From the cell containing the given text, extract its center point as [X, Y] coordinate. 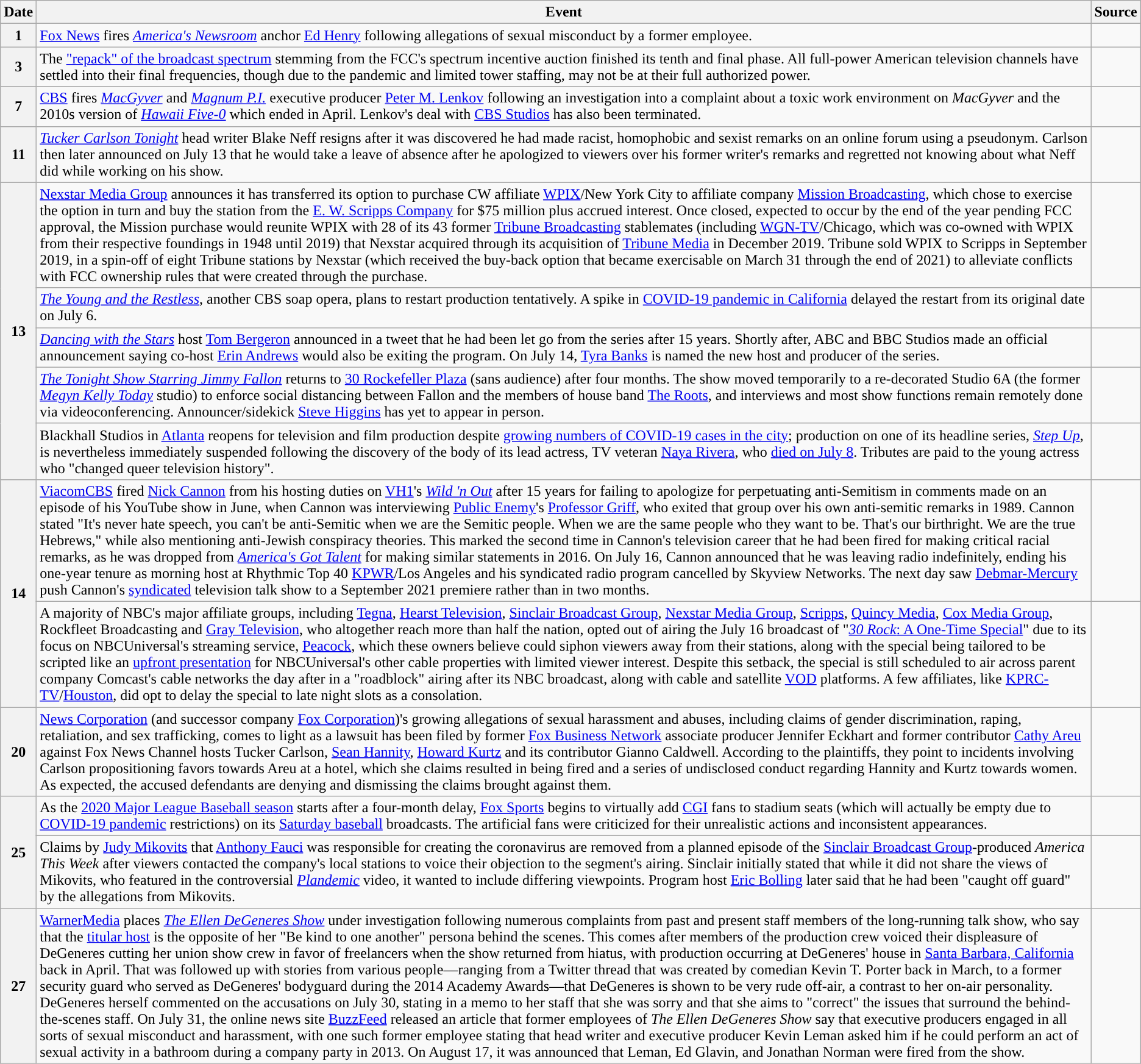
11 [18, 154]
14 [18, 593]
25 [18, 852]
20 [18, 752]
1 [18, 35]
7 [18, 106]
Event [564, 12]
3 [18, 67]
13 [18, 330]
Date [18, 12]
27 [18, 986]
Fox News fires America's Newsroom anchor Ed Henry following allegations of sexual misconduct by a former employee. [564, 35]
Source [1115, 12]
